For the text-containing cell, return its midpoint in (X, Y) coordinate format. 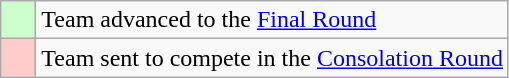
Team sent to compete in the Consolation Round (272, 58)
Team advanced to the Final Round (272, 20)
